Extract the (X, Y) coordinate from the center of the cell holding the provided text.  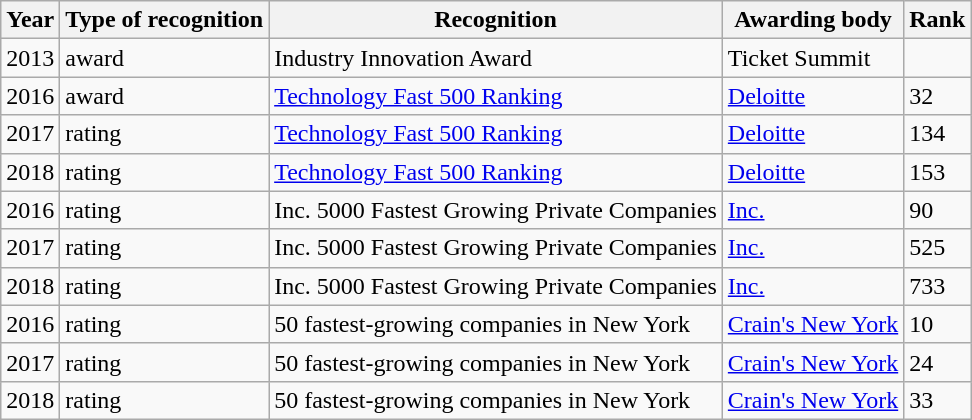
134 (938, 134)
33 (938, 400)
Industry Innovation Award (496, 58)
153 (938, 172)
Type of recognition (164, 20)
Ticket Summit (812, 58)
Year (30, 20)
2013 (30, 58)
24 (938, 362)
Awarding body (812, 20)
10 (938, 324)
525 (938, 248)
90 (938, 210)
733 (938, 286)
32 (938, 96)
Rank (938, 20)
Recognition (496, 20)
